Locate the cell with the specified text and output its [x, y] center coordinate. 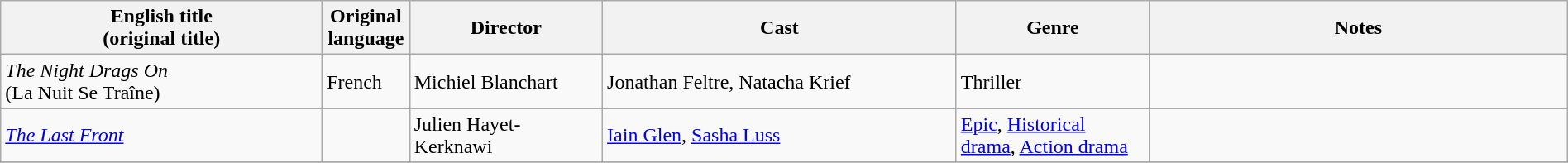
Thriller [1052, 81]
Julien Hayet-Kerknawi [506, 136]
French [366, 81]
Original language [366, 28]
Notes [1359, 28]
Cast [780, 28]
English title (original title) [162, 28]
Director [506, 28]
Iain Glen, Sasha Luss [780, 136]
The Last Front [162, 136]
Genre [1052, 28]
Michiel Blanchart [506, 81]
Jonathan Feltre, Natacha Krief [780, 81]
Epic, Historical drama, Action drama [1052, 136]
The Night Drags On (La Nuit Se Traîne) [162, 81]
